For the text-containing cell, return its midpoint in (x, y) coordinate format. 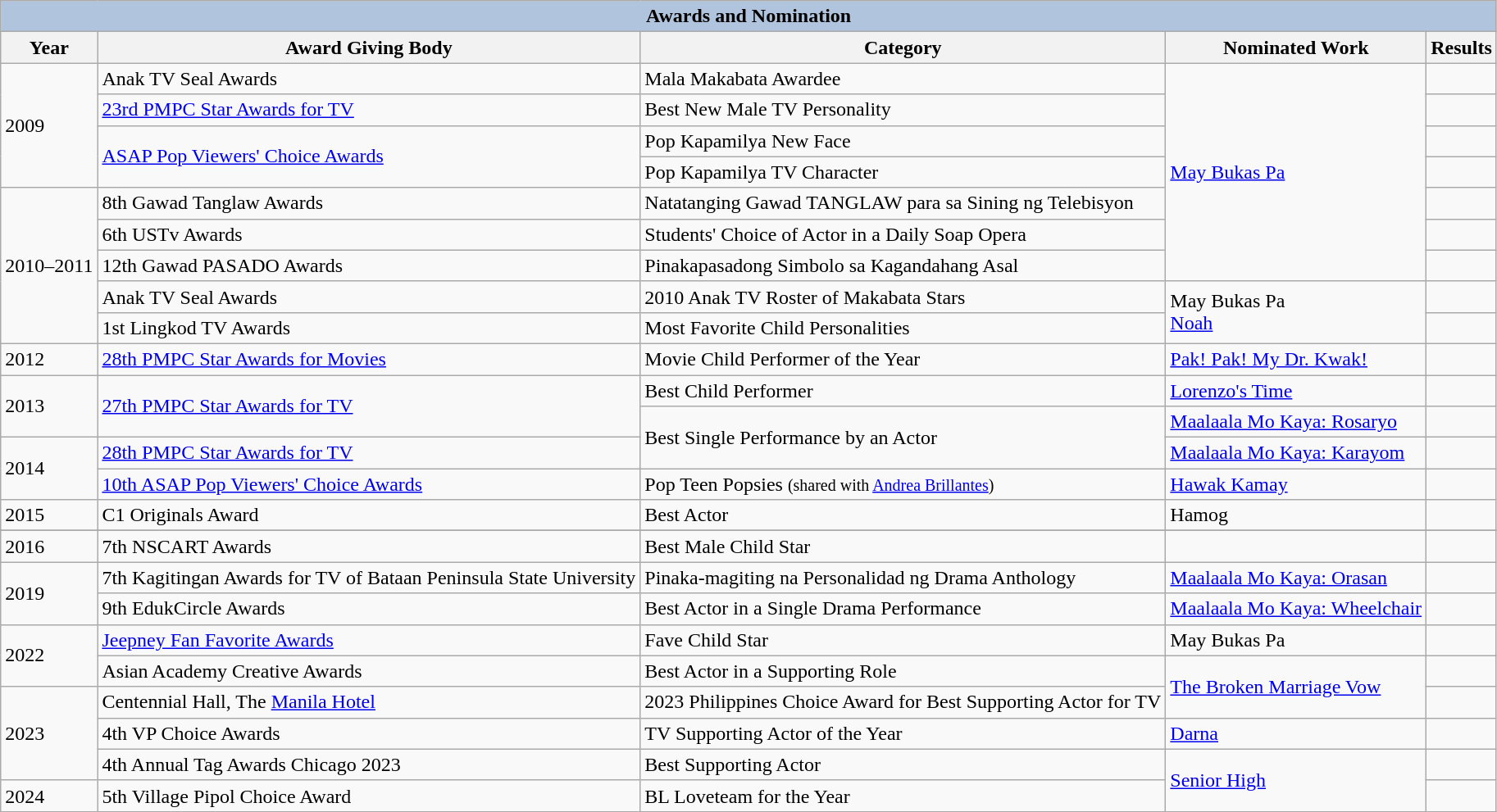
Natatanging Gawad TANGLAW para sa Sining ng Telebisyon (903, 203)
Most Favorite Child Personalities (903, 328)
6th USTv Awards (369, 234)
Students' Choice of Actor in a Daily Soap Opera (903, 234)
Awards and Nomination (749, 16)
Hamog (1296, 515)
Pop Kapamilya New Face (903, 141)
4th Annual Tag Awards Chicago 2023 (369, 764)
Centennial Hall, The Manila Hotel (369, 702)
Best Actor (903, 515)
Mala Makabata Awardee (903, 79)
2023 (49, 733)
TV Supporting Actor of the Year (903, 733)
Pinaka-magiting na Personalidad ng Drama Anthology (903, 578)
2014 (49, 469)
Movie Child Performer of the Year (903, 359)
5th Village Pipol Choice Award (369, 796)
9th EdukCircle Awards (369, 609)
Jeepney Fan Favorite Awards (369, 640)
Pinakapasadong Simbolo sa Kagandahang Asal (903, 265)
2023 Philippines Choice Award for Best Supporting Actor for TV (903, 702)
Best Supporting Actor (903, 764)
2013 (49, 406)
28th PMPC Star Awards for Movies (369, 359)
27th PMPC Star Awards for TV (369, 406)
Lorenzo's Time (1296, 391)
4th VP Choice Awards (369, 733)
2012 (49, 359)
Award Giving Body (369, 48)
2010 Anak TV Roster of Makabata Stars (903, 297)
2019 (49, 593)
Best Male Child Star (903, 547)
Darna (1296, 733)
Year (49, 48)
Best New Male TV Personality (903, 110)
Maalaala Mo Kaya: Karayom (1296, 453)
Results (1462, 48)
May Bukas PaNoah (1296, 312)
Pop Kapamilya TV Character (903, 172)
28th PMPC Star Awards for TV (369, 453)
23rd PMPC Star Awards for TV (369, 110)
2010–2011 (49, 265)
Hawak Kamay (1296, 484)
Fave Child Star (903, 640)
8th Gawad Tanglaw Awards (369, 203)
Maalaala Mo Kaya: Orasan (1296, 578)
12th Gawad PASADO Awards (369, 265)
7th Kagitingan Awards for TV of Bataan Peninsula State University (369, 578)
Asian Academy Creative Awards (369, 671)
2016 (49, 547)
7th NSCART Awards (369, 547)
The Broken Marriage Vow (1296, 687)
10th ASAP Pop Viewers' Choice Awards (369, 484)
2024 (49, 796)
Pop Teen Popsies (shared with Andrea Brillantes) (903, 484)
BL Loveteam for the Year (903, 796)
Best Actor in a Single Drama Performance (903, 609)
Pak! Pak! My Dr. Kwak! (1296, 359)
ASAP Pop Viewers' Choice Awards (369, 157)
Nominated Work (1296, 48)
Category (903, 48)
Maalaala Mo Kaya: Wheelchair (1296, 609)
Maalaala Mo Kaya: Rosaryo (1296, 422)
1st Lingkod TV Awards (369, 328)
Best Actor in a Supporting Role (903, 671)
Best Single Performance by an Actor (903, 438)
Senior High (1296, 780)
2009 (49, 125)
2015 (49, 515)
2022 (49, 655)
Best Child Performer (903, 391)
C1 Originals Award (369, 515)
